Locate the cell with the specified text and output its (X, Y) center coordinate. 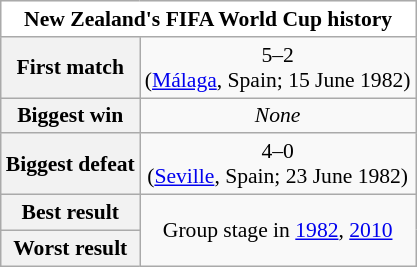
Biggest defeat (70, 164)
First match (70, 68)
5–2 (Málaga, Spain; 15 June 1982) (278, 68)
Worst result (70, 248)
Group stage in 1982, 2010 (278, 230)
None (278, 116)
New Zealand's FIFA World Cup history (208, 19)
Biggest win (70, 116)
4–0 (Seville, Spain; 23 June 1982) (278, 164)
Best result (70, 213)
